Return the (X, Y) coordinate for the center point of the cell that contains the specified text.  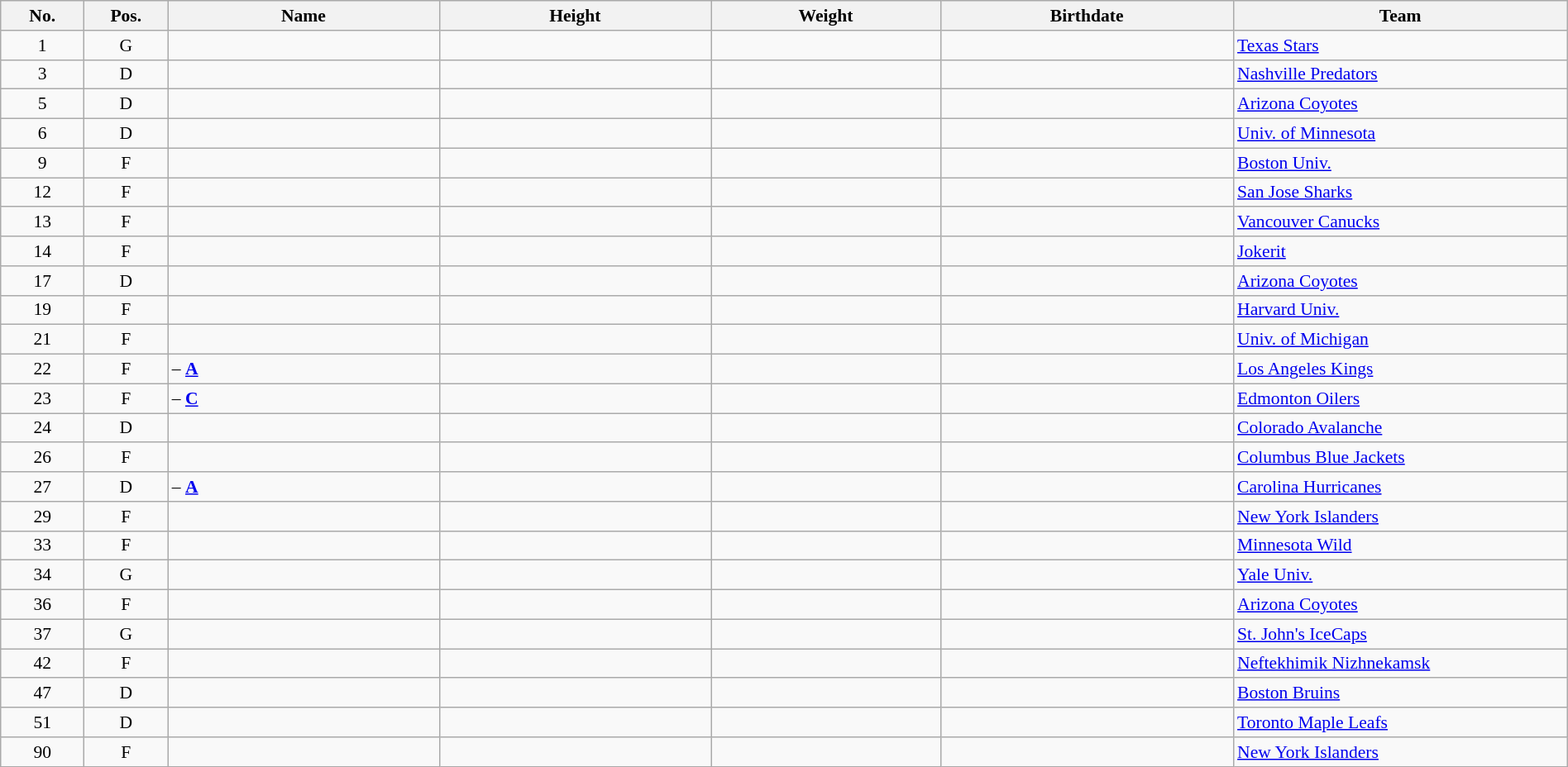
26 (43, 458)
Weight (826, 16)
Yale Univ. (1400, 575)
St. John's IceCaps (1400, 634)
Team (1400, 16)
23 (43, 398)
9 (43, 163)
Height (575, 16)
No. (43, 16)
37 (43, 634)
Colorado Avalanche (1400, 428)
22 (43, 369)
27 (43, 487)
24 (43, 428)
13 (43, 222)
21 (43, 340)
3 (43, 74)
Edmonton Oilers (1400, 398)
Univ. of Michigan (1400, 340)
19 (43, 310)
90 (43, 752)
Boston Bruins (1400, 693)
47 (43, 693)
Neftekhimik Nizhnekamsk (1400, 664)
Birthdate (1087, 16)
Minnesota Wild (1400, 545)
34 (43, 575)
Boston Univ. (1400, 163)
Jokerit (1400, 251)
– C (304, 398)
Toronto Maple Leafs (1400, 722)
29 (43, 517)
Harvard Univ. (1400, 310)
17 (43, 281)
Carolina Hurricanes (1400, 487)
Name (304, 16)
Columbus Blue Jackets (1400, 458)
1 (43, 45)
36 (43, 605)
51 (43, 722)
Los Angeles Kings (1400, 369)
Pos. (126, 16)
12 (43, 193)
Nashville Predators (1400, 74)
Univ. of Minnesota (1400, 134)
6 (43, 134)
5 (43, 104)
San Jose Sharks (1400, 193)
14 (43, 251)
Texas Stars (1400, 45)
33 (43, 545)
42 (43, 664)
Vancouver Canucks (1400, 222)
